Identify which cell holds the provided text, then report its [x, y] central coordinate. 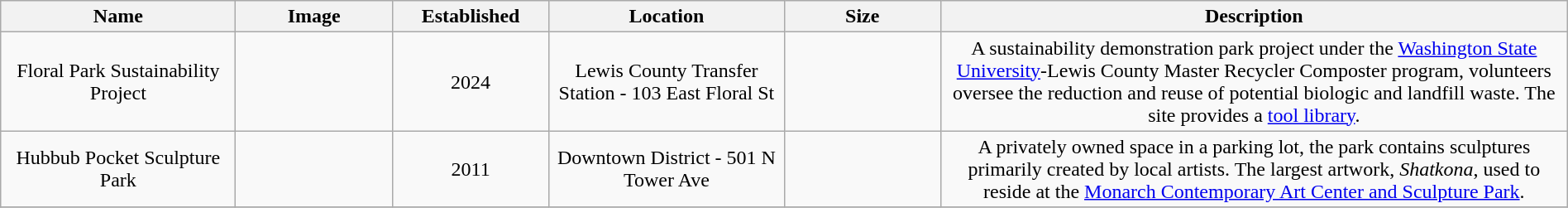
Size [862, 17]
Name [118, 17]
Downtown District - 501 N Tower Ave [667, 169]
2024 [471, 81]
2011 [471, 169]
Established [471, 17]
Lewis County Transfer Station - 103 East Floral St [667, 81]
Location [667, 17]
Hubbub Pocket Sculpture Park [118, 169]
Floral Park Sustainability Project [118, 81]
Description [1254, 17]
Image [314, 17]
